Locate the cell with the specified text and output its [X, Y] center coordinate. 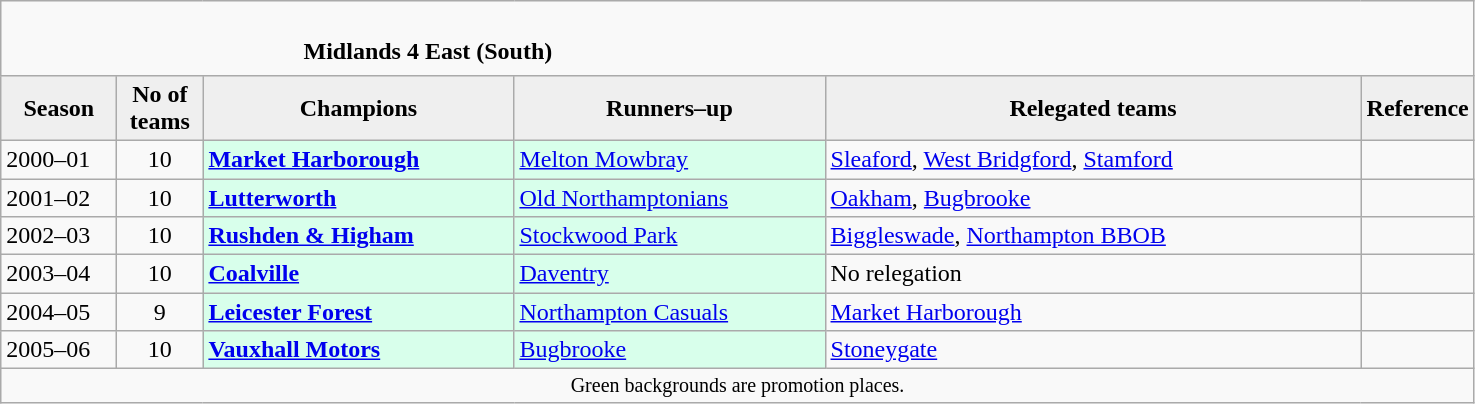
Coalville [358, 274]
Rushden & Higham [358, 236]
Oakham, Bugbrooke [1093, 197]
Melton Mowbray [670, 159]
2000–01 [59, 159]
2004–05 [59, 312]
No relegation [1093, 274]
Season [59, 108]
Reference [1418, 108]
2002–03 [59, 236]
2005–06 [59, 350]
Vauxhall Motors [358, 350]
9 [160, 312]
No of teams [160, 108]
Stockwood Park [670, 236]
Bugbrooke [670, 350]
Green backgrounds are promotion places. [738, 386]
Stoneygate [1093, 350]
Leicester Forest [358, 312]
2001–02 [59, 197]
Champions [358, 108]
Old Northamptonians [670, 197]
2003–04 [59, 274]
Northampton Casuals [670, 312]
Daventry [670, 274]
Biggleswade, Northampton BBOB [1093, 236]
Lutterworth [358, 197]
Runners–up [670, 108]
Relegated teams [1093, 108]
Sleaford, West Bridgford, Stamford [1093, 159]
